Search for the cell housing the specified text and yield its (x, y) center coordinate. 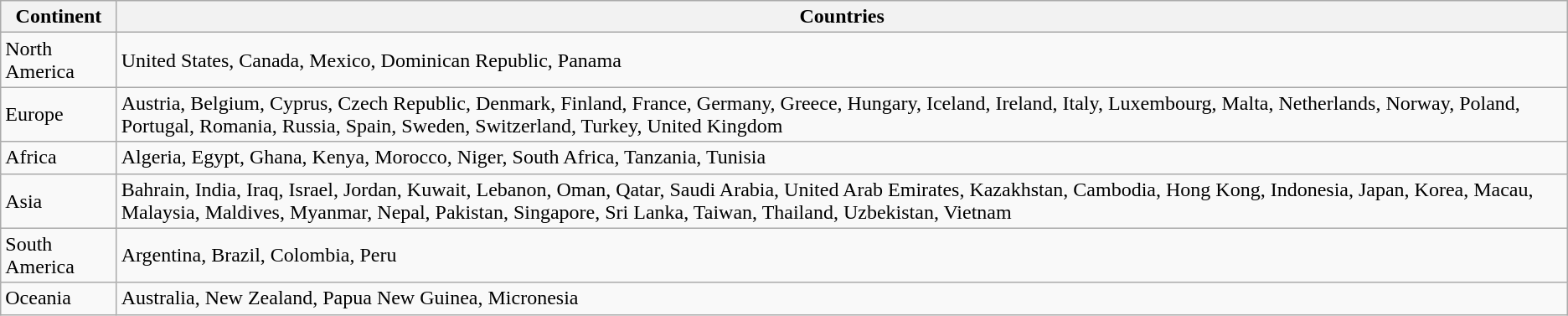
North America (59, 60)
Europe (59, 114)
Oceania (59, 298)
South America (59, 255)
Continent (59, 17)
United States, Canada, Mexico, Dominican Republic, Panama (842, 60)
Asia (59, 201)
Algeria, Egypt, Ghana, Kenya, Morocco, Niger, South Africa, Tanzania, Tunisia (842, 158)
Australia, New Zealand, Papua New Guinea, Micronesia (842, 298)
Countries (842, 17)
Argentina, Brazil, Colombia, Peru (842, 255)
Africa (59, 158)
